Return (x, y) of the center of cell containing provided text 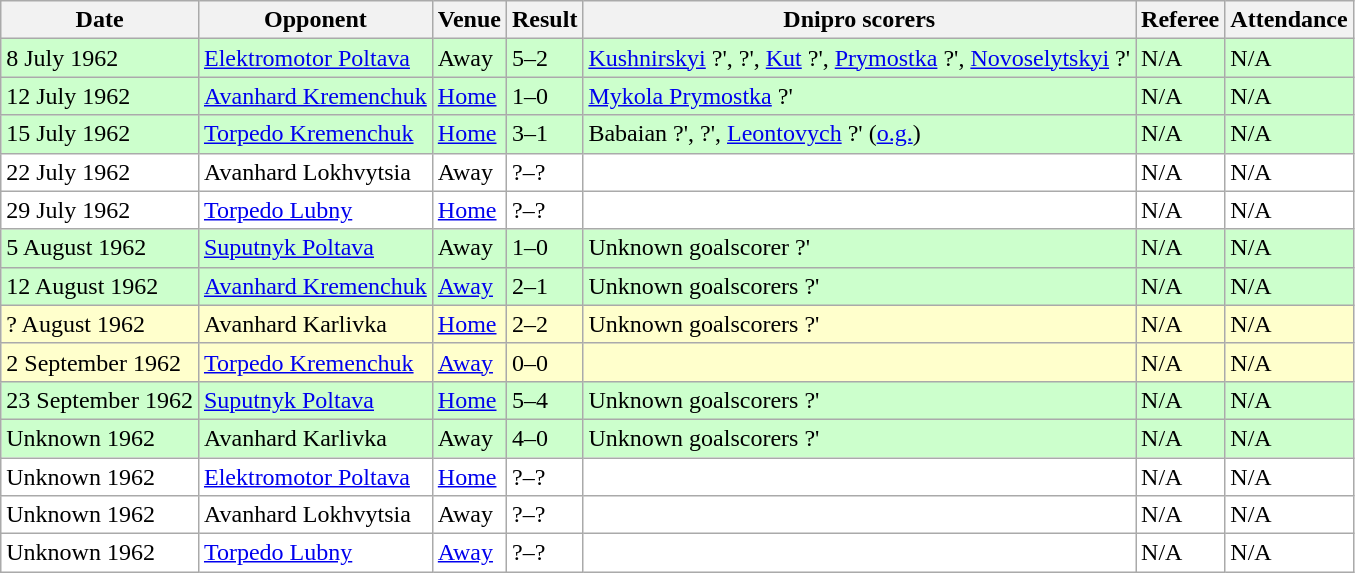
Result (545, 20)
23 September 1962 (100, 400)
Dnipro scorers (860, 20)
22 July 1962 (100, 172)
Mykola Prymostka ?' (860, 96)
15 July 1962 (100, 134)
Date (100, 20)
5–2 (545, 58)
Referee (1180, 20)
Unknown goalscorer ?' (860, 248)
2–2 (545, 324)
4–0 (545, 438)
2–1 (545, 286)
Attendance (1289, 20)
5–4 (545, 400)
Babaian ?', ?', Leontovych ?' (o.g.) (860, 134)
8 July 1962 (100, 58)
3–1 (545, 134)
Kushnirskyi ?', ?', Kut ?', Prymostka ?', Novoselytskyi ?' (860, 58)
12 August 1962 (100, 286)
? August 1962 (100, 324)
2 September 1962 (100, 362)
5 August 1962 (100, 248)
Opponent (315, 20)
Venue (469, 20)
0–0 (545, 362)
12 July 1962 (100, 96)
29 July 1962 (100, 210)
